Scan for the cell matching the given text and deliver its [x, y] coordinate at center. 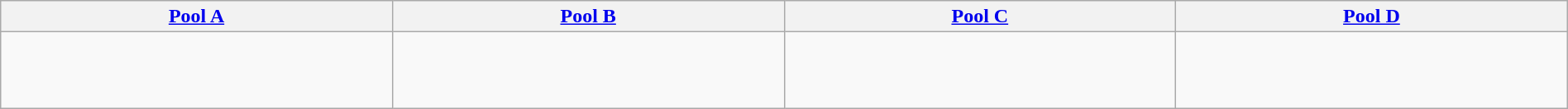
Pool D [1372, 17]
Pool A [197, 17]
Pool B [588, 17]
Pool C [980, 17]
